From the cell containing the given text, extract its center point as (X, Y) coordinate. 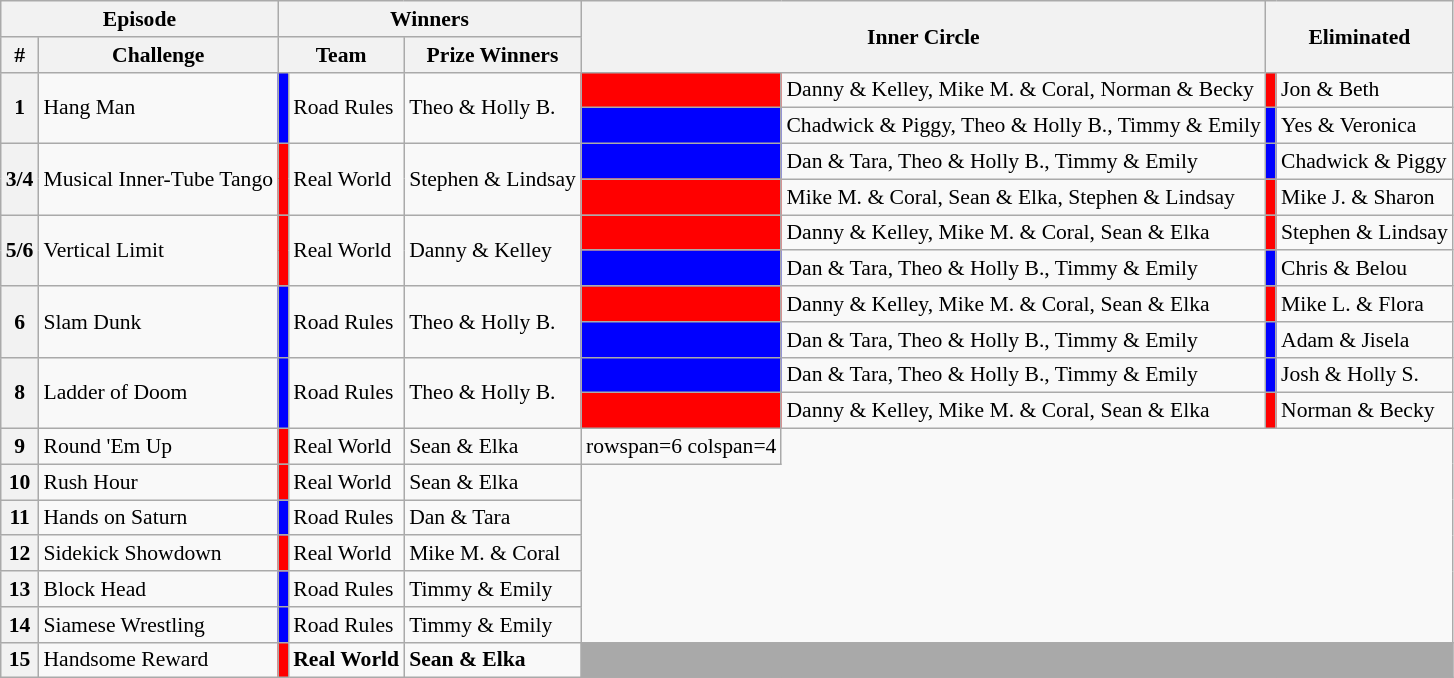
Episode (140, 19)
12 (20, 554)
Jon & Beth (1364, 90)
Hands on Saturn (158, 518)
Chadwick & Piggy (1364, 162)
Vertical Limit (158, 250)
Sidekick Showdown (158, 554)
Hang Man (158, 108)
# (20, 55)
Mike J. & Sharon (1364, 197)
Mike L. & Flora (1364, 304)
Dan & Tara (492, 518)
Eliminated (1360, 36)
Danny & Kelley, Mike M. & Coral, Norman & Becky (1023, 90)
Chris & Belou (1364, 269)
14 (20, 625)
rowspan=6 colspan=4 (682, 447)
Musical Inner-Tube Tango (158, 180)
13 (20, 589)
8 (20, 392)
Block Head (158, 589)
10 (20, 482)
Mike M. & Coral, Sean & Elka, Stephen & Lindsay (1023, 197)
5/6 (20, 250)
Josh & Holly S. (1364, 375)
Chadwick & Piggy, Theo & Holly B., Timmy & Emily (1023, 126)
Handsome Reward (158, 660)
Adam & Jisela (1364, 340)
Round 'Em Up (158, 447)
Yes & Veronica (1364, 126)
15 (20, 660)
Winners (430, 19)
Rush Hour (158, 482)
9 (20, 447)
Danny & Kelley (492, 250)
Challenge (158, 55)
Ladder of Doom (158, 392)
Mike M. & Coral (492, 554)
Slam Dunk (158, 322)
Norman & Becky (1364, 411)
6 (20, 322)
1 (20, 108)
Inner Circle (924, 36)
11 (20, 518)
Siamese Wrestling (158, 625)
Prize Winners (492, 55)
Team (341, 55)
3/4 (20, 180)
